Pinpoint the cell where the given text exists, returning its (x, y) midpoint coordinate. 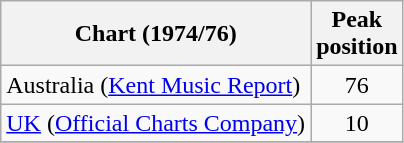
10 (357, 123)
Peakposition (357, 34)
Chart (1974/76) (156, 34)
Australia (Kent Music Report) (156, 85)
76 (357, 85)
UK (Official Charts Company) (156, 123)
